For the text-containing cell, return its midpoint in [X, Y] coordinate format. 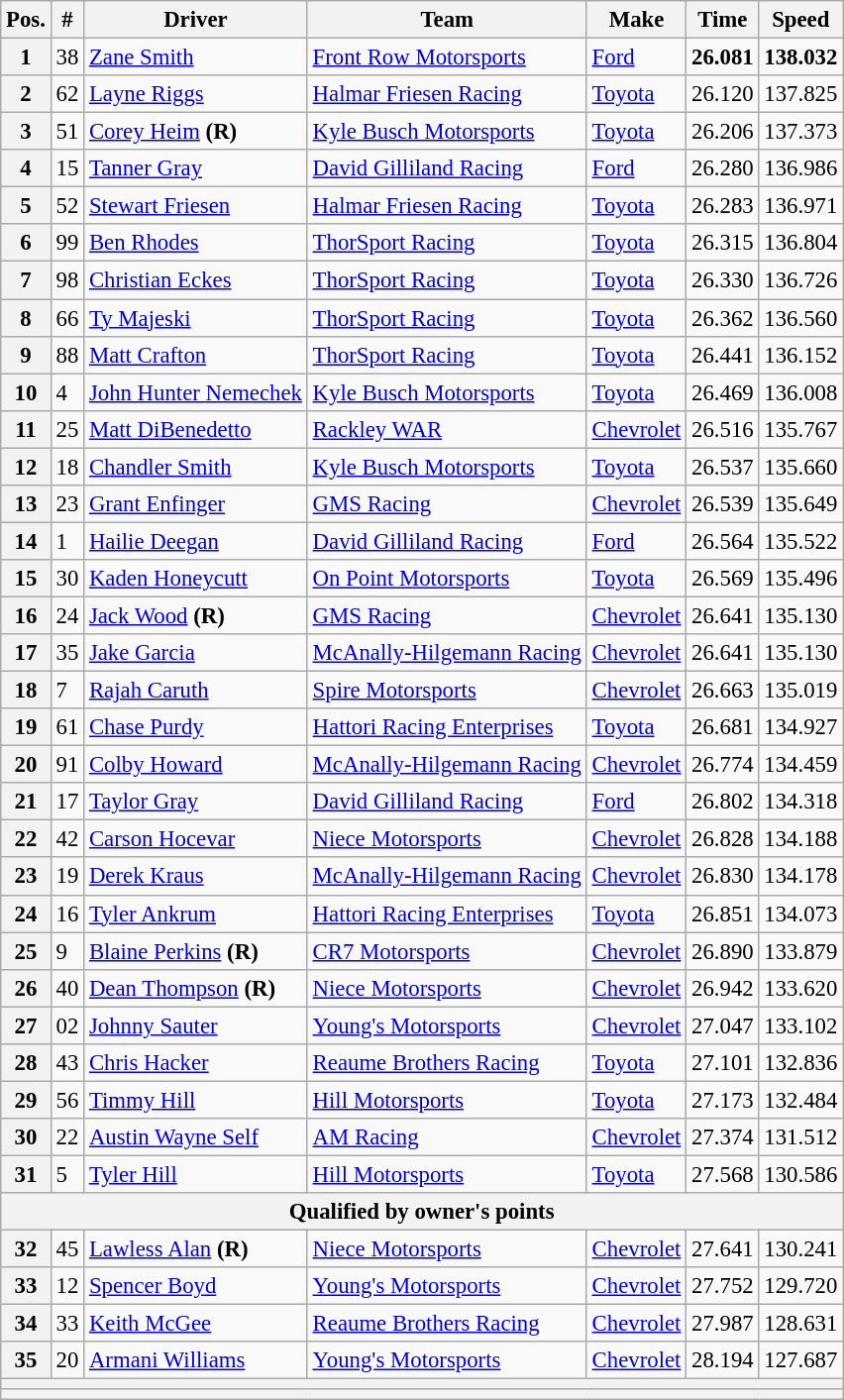
27.987 [723, 1324]
133.620 [800, 988]
6 [26, 243]
134.927 [800, 727]
26.081 [723, 57]
26.564 [723, 541]
26.663 [723, 691]
Matt DiBenedetto [196, 429]
Rackley WAR [447, 429]
14 [26, 541]
133.102 [800, 1025]
Chris Hacker [196, 1063]
3 [26, 132]
136.986 [800, 168]
Rajah Caruth [196, 691]
28.194 [723, 1360]
137.373 [800, 132]
Hailie Deegan [196, 541]
10 [26, 392]
Tyler Ankrum [196, 914]
21 [26, 802]
Keith McGee [196, 1324]
Grant Enfinger [196, 504]
# [67, 20]
26.942 [723, 988]
62 [67, 94]
29 [26, 1100]
136.804 [800, 243]
26.569 [723, 579]
Colby Howard [196, 765]
Pos. [26, 20]
Lawless Alan (R) [196, 1249]
26.283 [723, 206]
27.752 [723, 1286]
26.206 [723, 132]
Spencer Boyd [196, 1286]
Tyler Hill [196, 1174]
Stewart Friesen [196, 206]
Chandler Smith [196, 467]
135.660 [800, 467]
135.767 [800, 429]
Timmy Hill [196, 1100]
Driver [196, 20]
Front Row Motorsports [447, 57]
Make [636, 20]
Speed [800, 20]
132.484 [800, 1100]
26.120 [723, 94]
CR7 Motorsports [447, 951]
Matt Crafton [196, 355]
134.073 [800, 914]
Christian Eckes [196, 280]
26 [26, 988]
26.469 [723, 392]
Johnny Sauter [196, 1025]
Armani Williams [196, 1360]
134.188 [800, 839]
31 [26, 1174]
Derek Kraus [196, 877]
66 [67, 318]
133.879 [800, 951]
26.280 [723, 168]
135.496 [800, 579]
AM Racing [447, 1137]
John Hunter Nemechek [196, 392]
138.032 [800, 57]
26.828 [723, 839]
27.641 [723, 1249]
8 [26, 318]
136.971 [800, 206]
Layne Riggs [196, 94]
27.101 [723, 1063]
136.152 [800, 355]
Corey Heim (R) [196, 132]
26.315 [723, 243]
26.802 [723, 802]
27.173 [723, 1100]
26.362 [723, 318]
Zane Smith [196, 57]
26.830 [723, 877]
13 [26, 504]
26.537 [723, 467]
135.019 [800, 691]
28 [26, 1063]
Time [723, 20]
134.178 [800, 877]
Taylor Gray [196, 802]
27.374 [723, 1137]
136.008 [800, 392]
27.047 [723, 1025]
Jack Wood (R) [196, 615]
136.560 [800, 318]
42 [67, 839]
91 [67, 765]
26.890 [723, 951]
45 [67, 1249]
Kaden Honeycutt [196, 579]
51 [67, 132]
32 [26, 1249]
129.720 [800, 1286]
132.836 [800, 1063]
Ben Rhodes [196, 243]
02 [67, 1025]
Jake Garcia [196, 653]
38 [67, 57]
130.586 [800, 1174]
40 [67, 988]
Carson Hocevar [196, 839]
34 [26, 1324]
135.522 [800, 541]
Team [447, 20]
131.512 [800, 1137]
137.825 [800, 94]
27 [26, 1025]
Austin Wayne Self [196, 1137]
128.631 [800, 1324]
Dean Thompson (R) [196, 988]
130.241 [800, 1249]
26.516 [723, 429]
Qualified by owner's points [422, 1212]
26.441 [723, 355]
26.539 [723, 504]
136.726 [800, 280]
26.774 [723, 765]
61 [67, 727]
Blaine Perkins (R) [196, 951]
On Point Motorsports [447, 579]
Tanner Gray [196, 168]
135.649 [800, 504]
99 [67, 243]
98 [67, 280]
11 [26, 429]
134.459 [800, 765]
88 [67, 355]
26.851 [723, 914]
56 [67, 1100]
52 [67, 206]
43 [67, 1063]
134.318 [800, 802]
27.568 [723, 1174]
Chase Purdy [196, 727]
26.330 [723, 280]
Spire Motorsports [447, 691]
2 [26, 94]
26.681 [723, 727]
127.687 [800, 1360]
Ty Majeski [196, 318]
